Output the [x, y] coordinate of the center of the cell containing the given text.  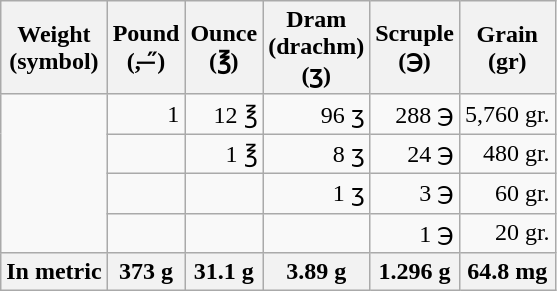
1 ℈ [415, 233]
5,760 gr. [507, 114]
8 ʒ [316, 154]
1 ℥ [224, 154]
Weight(symbol) [54, 48]
3.89 g [316, 272]
20 gr. [507, 233]
1 [146, 114]
288 ℈ [415, 114]
Ounce(℥) [224, 48]
1 ʒ [316, 193]
In metric [54, 272]
24 ℈ [415, 154]
480 gr. [507, 154]
12 ℥ [224, 114]
60 gr. [507, 193]
373 g [146, 272]
96 ʒ [316, 114]
31.1 g [224, 272]
3 ℈ [415, 193]
1.296 g [415, 272]
Scruple(℈) [415, 48]
64.8 mg [507, 272]
Grain(gr) [507, 48]
Dram(drachm)(ʒ) [316, 48]
Pound(, ″̶) [146, 48]
